Search for the cell housing the specified text and yield its [X, Y] center coordinate. 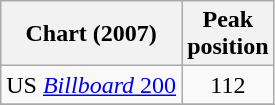
US Billboard 200 [92, 85]
Chart (2007) [92, 34]
112 [228, 85]
Peakposition [228, 34]
